Return [X, Y] of the center of cell containing provided text 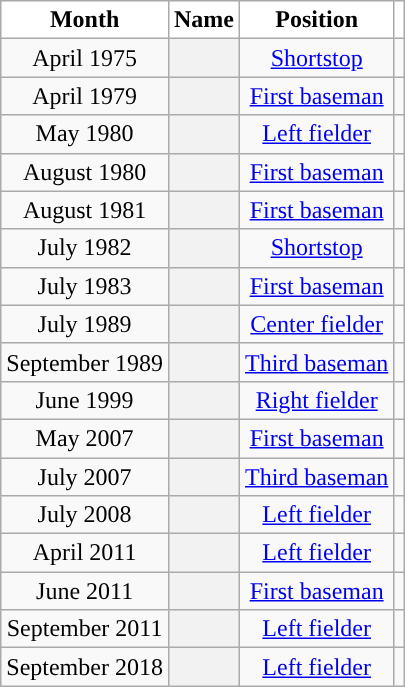
Name [204, 20]
July 1989 [85, 324]
September 2018 [85, 667]
Month [85, 20]
September 2011 [85, 629]
April 1979 [85, 96]
August 1981 [85, 210]
July 2008 [85, 515]
June 2011 [85, 591]
Right fielder [316, 400]
May 1980 [85, 134]
September 1989 [85, 362]
July 2007 [85, 477]
Center fielder [316, 324]
Position [316, 20]
August 1980 [85, 172]
June 1999 [85, 400]
April 1975 [85, 58]
July 1982 [85, 248]
July 1983 [85, 286]
May 2007 [85, 438]
April 2011 [85, 553]
